Capture the cell that displays the provided text and extract its (X, Y) central coordinate. 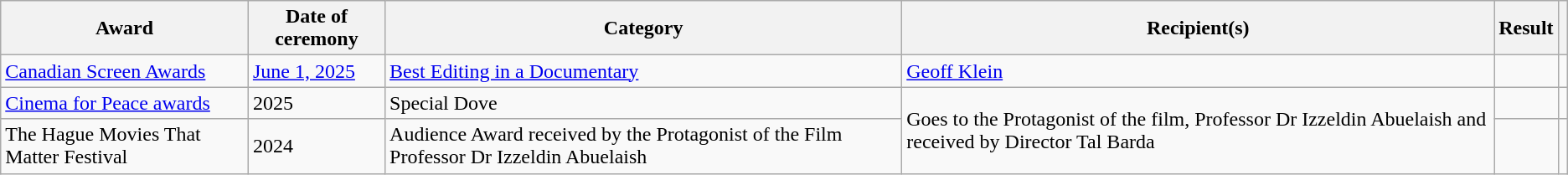
Date of ceremony (317, 28)
Audience Award received by the Protagonist of the Film Professor Dr Izzeldin Abuelaish (643, 146)
Canadian Screen Awards (125, 71)
June 1, 2025 (317, 71)
Cinema for Peace awards (125, 103)
Special Dove (643, 103)
Goes to the Protagonist of the film, Professor Dr Izzeldin Abuelaish and received by Director Tal Barda (1198, 131)
2025 (317, 103)
Result (1526, 28)
The Hague Movies That Matter Festival (125, 146)
2024 (317, 146)
Geoff Klein (1198, 71)
Best Editing in a Documentary (643, 71)
Award (125, 28)
Recipient(s) (1198, 28)
Category (643, 28)
